Search for the cell housing the specified text and yield its [X, Y] center coordinate. 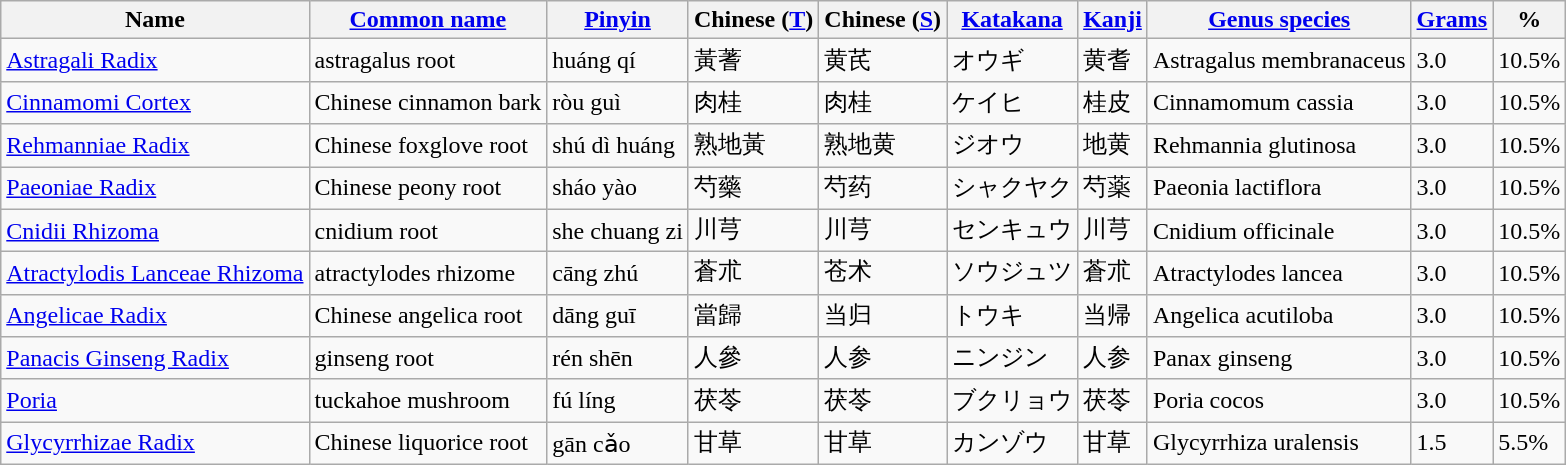
桂皮 [1113, 102]
Panacis Ginseng Radix [155, 358]
Chinese cinnamon bark [428, 102]
當歸 [753, 316]
% [1530, 20]
熟地黄 [883, 146]
Cnidii Rhizoma [155, 230]
黃蓍 [753, 60]
Astragalus membranaceus [1279, 60]
ソウジュツ [1012, 274]
地黄 [1113, 146]
rén shēn [618, 358]
ジオウ [1012, 146]
ginseng root [428, 358]
1.5 [1452, 444]
Paeoniae Radix [155, 188]
sháo yào [618, 188]
Rehmannia glutinosa [1279, 146]
she chuang zi [618, 230]
huáng qí [618, 60]
Chinese (S) [883, 20]
cāng zhú [618, 274]
ròu guì [618, 102]
5.5% [1530, 444]
ブクリョウ [1012, 400]
Atractylodis Lanceae Rhizoma [155, 274]
Cinnamomum cassia [1279, 102]
tuckahoe mushroom [428, 400]
Rehmanniae Radix [155, 146]
熟地黃 [753, 146]
Chinese angelica root [428, 316]
Grams [1452, 20]
当归 [883, 316]
Angelicae Radix [155, 316]
芍薬 [1113, 188]
Atractylodes lancea [1279, 274]
Katakana [1012, 20]
Kanji [1113, 20]
gān cǎo [618, 444]
苍术 [883, 274]
Cinnamomi Cortex [155, 102]
シャクヤク [1012, 188]
Angelica acutiloba [1279, 316]
Common name [428, 20]
Chinese foxglove root [428, 146]
ニンジン [1012, 358]
Pinyin [618, 20]
人參 [753, 358]
Poria [155, 400]
ケイヒ [1012, 102]
オウギ [1012, 60]
芍藥 [753, 188]
Genus species [1279, 20]
Poria cocos [1279, 400]
トウキ [1012, 316]
Glycyrrhiza uralensis [1279, 444]
Paeonia lactiflora [1279, 188]
Astragali Radix [155, 60]
黄耆 [1113, 60]
Glycyrrhizae Radix [155, 444]
dāng guī [618, 316]
当帰 [1113, 316]
Cnidium officinale [1279, 230]
atractylodes rhizome [428, 274]
shú dì huáng [618, 146]
fú líng [618, 400]
cnidium root [428, 230]
Panax ginseng [1279, 358]
黄芪 [883, 60]
astragalus root [428, 60]
Chinese (T) [753, 20]
Chinese peony root [428, 188]
カンゾウ [1012, 444]
芍药 [883, 188]
Name [155, 20]
Chinese liquorice root [428, 444]
センキュウ [1012, 230]
